From the cell containing the given text, extract its center point as [x, y] coordinate. 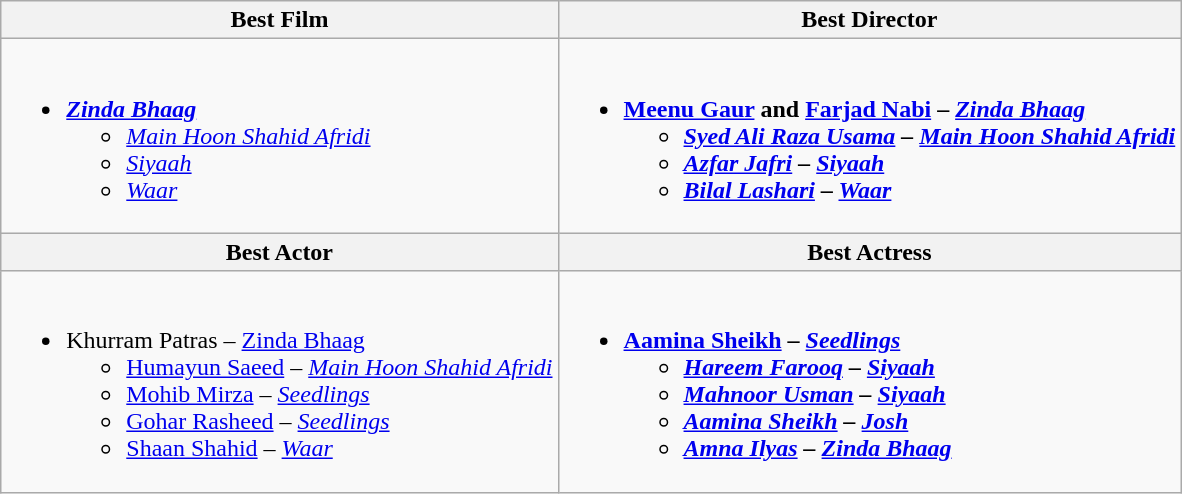
Best Actress [870, 252]
Khurram Patras – Zinda BhaagHumayun Saeed – Main Hoon Shahid AfridiMohib Mirza – SeedlingsGohar Rasheed – SeedlingsShaan Shahid – Waar [280, 382]
Meenu Gaur and Farjad Nabi – Zinda BhaagSyed Ali Raza Usama – Main Hoon Shahid AfridiAzfar Jafri – SiyaahBilal Lashari – Waar [870, 136]
Zinda BhaagMain Hoon Shahid AfridiSiyaahWaar [280, 136]
Best Film [280, 20]
Aamina Sheikh – SeedlingsHareem Farooq – SiyaahMahnoor Usman – SiyaahAamina Sheikh – JoshAmna Ilyas – Zinda Bhaag [870, 382]
Best Director [870, 20]
Best Actor [280, 252]
